Return (x, y) of the center of cell containing provided text 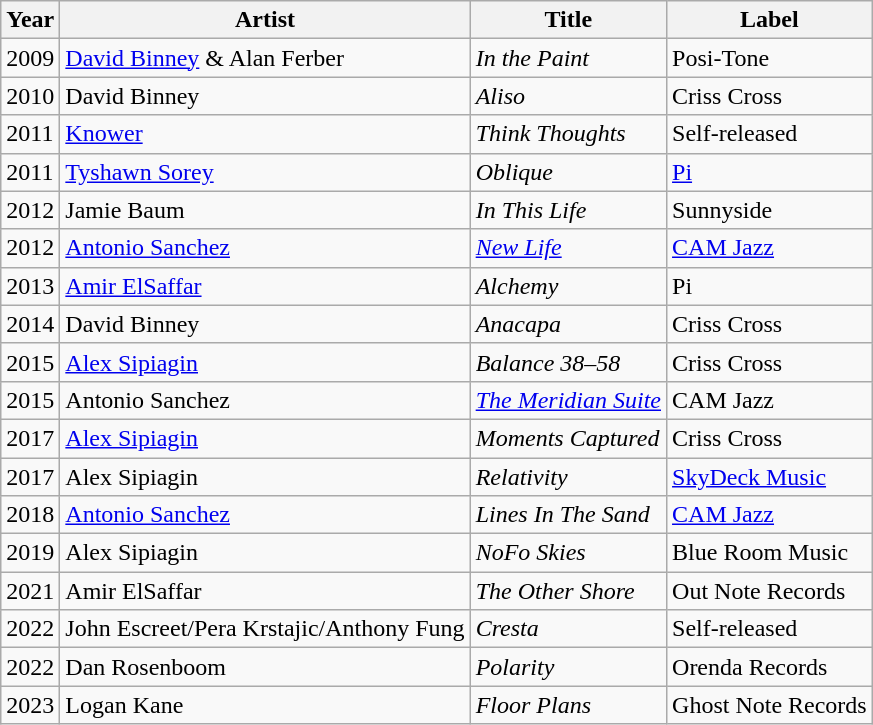
Oblique (568, 172)
Posi-Tone (770, 58)
Blue Room Music (770, 553)
The Meridian Suite (568, 400)
Jamie Baum (265, 210)
2014 (30, 324)
Aliso (568, 96)
Lines In The Sand (568, 515)
Think Thoughts (568, 134)
Cresta (568, 629)
Dan Rosenboom (265, 667)
SkyDeck Music (770, 477)
Sunnyside (770, 210)
2023 (30, 705)
Ghost Note Records (770, 705)
NoFo Skies (568, 553)
Label (770, 20)
Out Note Records (770, 591)
Balance 38–58 (568, 362)
Relativity (568, 477)
David Binney & Alan Ferber (265, 58)
2019 (30, 553)
Year (30, 20)
2021 (30, 591)
Alchemy (568, 286)
2010 (30, 96)
2013 (30, 286)
New Life (568, 248)
Polarity (568, 667)
Artist (265, 20)
Knower (265, 134)
The Other Shore (568, 591)
Tyshawn Sorey (265, 172)
John Escreet/Pera Krstajic/Anthony Fung (265, 629)
Orenda Records (770, 667)
In the Paint (568, 58)
2018 (30, 515)
Anacapa (568, 324)
Moments Captured (568, 438)
2009 (30, 58)
Floor Plans (568, 705)
Logan Kane (265, 705)
Title (568, 20)
In This Life (568, 210)
